Detect which cell encompasses the target text, then output its (x, y) center coordinate. 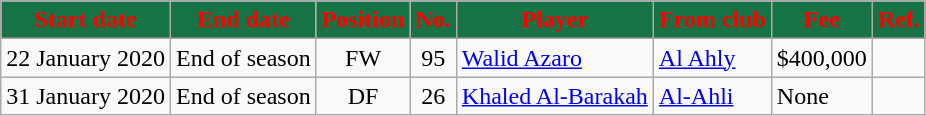
31 January 2020 (86, 96)
$400,000 (822, 58)
From club (712, 20)
FW (363, 58)
26 (433, 96)
Al-Ahli (712, 96)
None (822, 96)
No. (433, 20)
DF (363, 96)
22 January 2020 (86, 58)
Ref. (898, 20)
Khaled Al-Barakah (554, 96)
Walid Azaro (554, 58)
95 (433, 58)
Al Ahly (712, 58)
End date (243, 20)
Position (363, 20)
Fee (822, 20)
Player (554, 20)
Start date (86, 20)
